Determine the [x, y] coordinate at the center of the cell enclosing the given text.  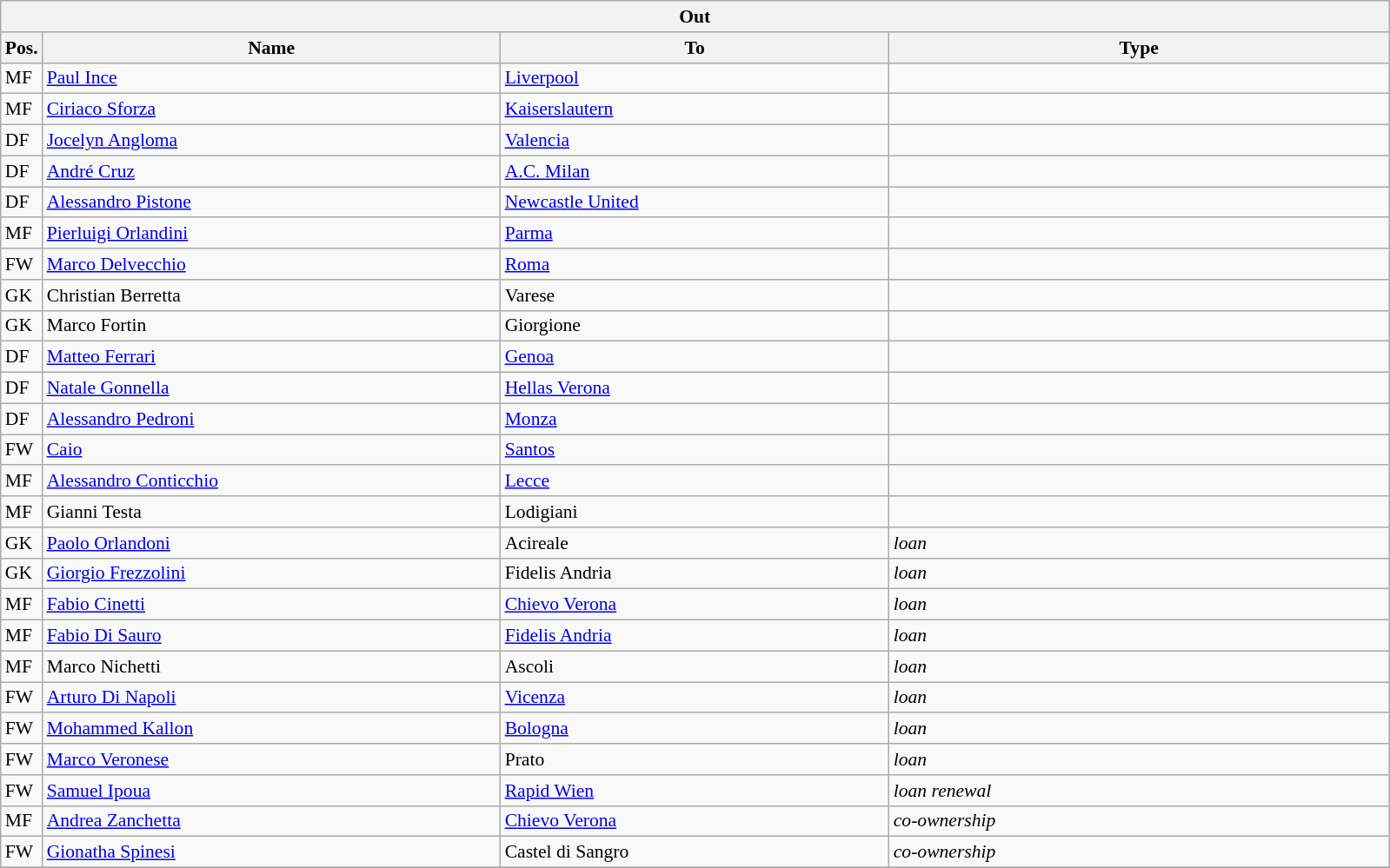
Prato [695, 759]
Kaiserslautern [695, 109]
Paolo Orlandoni [271, 543]
Samuel Ipoua [271, 791]
Ascoli [695, 666]
Gianni Testa [271, 512]
Jocelyn Angloma [271, 141]
Alessandro Pedroni [271, 419]
Pos. [22, 48]
Valencia [695, 141]
André Cruz [271, 171]
Lecce [695, 481]
Alessandro Conticchio [271, 481]
Paul Ince [271, 78]
Type [1139, 48]
Marco Nichetti [271, 666]
Arturo Di Napoli [271, 698]
Marco Veronese [271, 759]
Gionatha Spinesi [271, 852]
Lodigiani [695, 512]
Monza [695, 419]
Hellas Verona [695, 388]
Bologna [695, 729]
Giorgione [695, 326]
Newcastle United [695, 202]
Parma [695, 234]
Out [695, 17]
Alessandro Pistone [271, 202]
Mohammed Kallon [271, 729]
Varese [695, 295]
Giorgio Frezzolini [271, 573]
Vicenza [695, 698]
loan renewal [1139, 791]
Marco Fortin [271, 326]
Christian Berretta [271, 295]
To [695, 48]
Natale Gonnella [271, 388]
Marco Delvecchio [271, 264]
Name [271, 48]
Fabio Di Sauro [271, 636]
Matteo Ferrari [271, 357]
Pierluigi Orlandini [271, 234]
Caio [271, 450]
Roma [695, 264]
Andrea Zanchetta [271, 821]
Ciriaco Sforza [271, 109]
Fabio Cinetti [271, 605]
A.C. Milan [695, 171]
Acireale [695, 543]
Rapid Wien [695, 791]
Castel di Sangro [695, 852]
Genoa [695, 357]
Liverpool [695, 78]
Santos [695, 450]
